Detect which cell encompasses the target text, then output its [x, y] center coordinate. 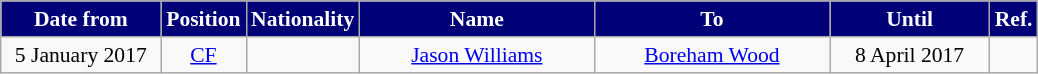
Name [476, 19]
5 January 2017 [81, 55]
To [712, 19]
Until [910, 19]
Position [204, 19]
Jason Williams [476, 55]
Date from [81, 19]
Nationality [302, 19]
Boreham Wood [712, 55]
8 April 2017 [910, 55]
CF [204, 55]
Ref. [1014, 19]
